Find where the given text appears and provide that cell's center as [x, y] coordinate. 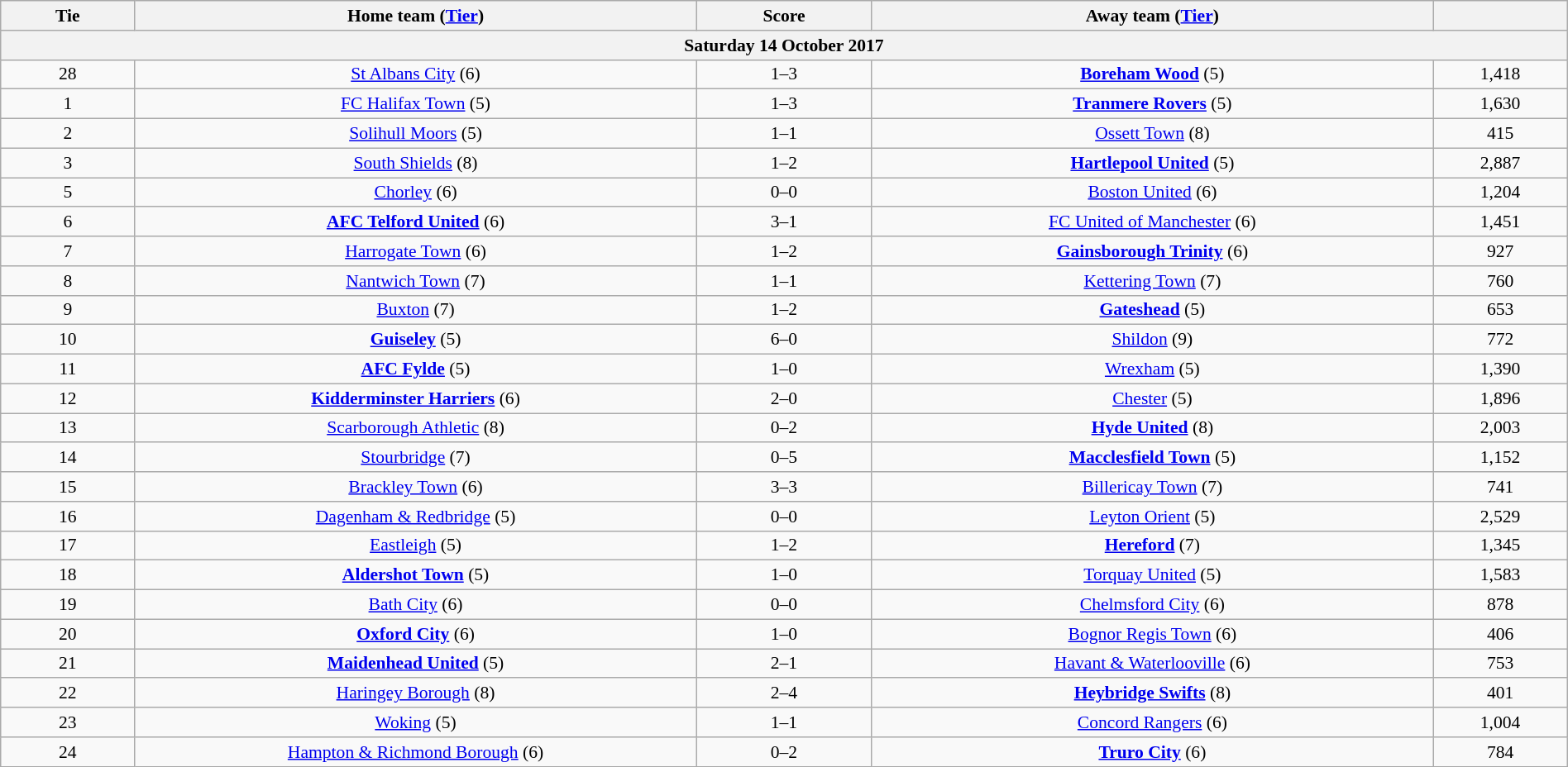
753 [1500, 664]
Home team (Tier) [415, 16]
24 [68, 752]
Oxford City (6) [415, 634]
401 [1500, 693]
23 [68, 722]
14 [68, 458]
Aldershot Town (5) [415, 575]
Score [784, 16]
Brackley Town (6) [415, 487]
Nantwich Town (7) [415, 281]
1,152 [1500, 458]
Guiseley (5) [415, 340]
AFC Fylde (5) [415, 369]
Scarborough Athletic (8) [415, 428]
Torquay United (5) [1153, 575]
Hyde United (8) [1153, 428]
1,418 [1500, 74]
2 [68, 134]
760 [1500, 281]
Maidenhead United (5) [415, 664]
Shildon (9) [1153, 340]
20 [68, 634]
FC Halifax Town (5) [415, 104]
8 [68, 281]
Tie [68, 16]
927 [1500, 251]
Ossett Town (8) [1153, 134]
FC United of Manchester (6) [1153, 222]
1,896 [1500, 398]
Wrexham (5) [1153, 369]
21 [68, 664]
Buxton (7) [415, 310]
9 [68, 310]
0–5 [784, 458]
3 [68, 163]
16 [68, 517]
1,390 [1500, 369]
Away team (Tier) [1153, 16]
1,630 [1500, 104]
12 [68, 398]
Solihull Moors (5) [415, 134]
1 [68, 104]
Kidderminster Harriers (6) [415, 398]
1,204 [1500, 193]
St Albans City (6) [415, 74]
13 [68, 428]
Bognor Regis Town (6) [1153, 634]
AFC Telford United (6) [415, 222]
Billericay Town (7) [1153, 487]
Heybridge Swifts (8) [1153, 693]
653 [1500, 310]
10 [68, 340]
Gainsborough Trinity (6) [1153, 251]
2–1 [784, 664]
15 [68, 487]
5 [68, 193]
7 [68, 251]
6 [68, 222]
2–4 [784, 693]
1,583 [1500, 575]
1,345 [1500, 545]
17 [68, 545]
3–1 [784, 222]
Harrogate Town (6) [415, 251]
878 [1500, 605]
11 [68, 369]
South Shields (8) [415, 163]
Hampton & Richmond Borough (6) [415, 752]
1,004 [1500, 722]
Haringey Borough (8) [415, 693]
3–3 [784, 487]
Tranmere Rovers (5) [1153, 104]
Havant & Waterlooville (6) [1153, 664]
28 [68, 74]
Bath City (6) [415, 605]
Boreham Wood (5) [1153, 74]
19 [68, 605]
Stourbridge (7) [415, 458]
Macclesfield Town (5) [1153, 458]
772 [1500, 340]
1,451 [1500, 222]
415 [1500, 134]
2–0 [784, 398]
Dagenham & Redbridge (5) [415, 517]
741 [1500, 487]
Saturday 14 October 2017 [784, 45]
Eastleigh (5) [415, 545]
Chorley (6) [415, 193]
Boston United (6) [1153, 193]
Hereford (7) [1153, 545]
Chelmsford City (6) [1153, 605]
22 [68, 693]
Chester (5) [1153, 398]
Concord Rangers (6) [1153, 722]
Hartlepool United (5) [1153, 163]
Gateshead (5) [1153, 310]
2,887 [1500, 163]
Truro City (6) [1153, 752]
784 [1500, 752]
6–0 [784, 340]
Kettering Town (7) [1153, 281]
2,529 [1500, 517]
2,003 [1500, 428]
18 [68, 575]
Woking (5) [415, 722]
406 [1500, 634]
Leyton Orient (5) [1153, 517]
